Detect which cell encompasses the target text, then output its [X, Y] center coordinate. 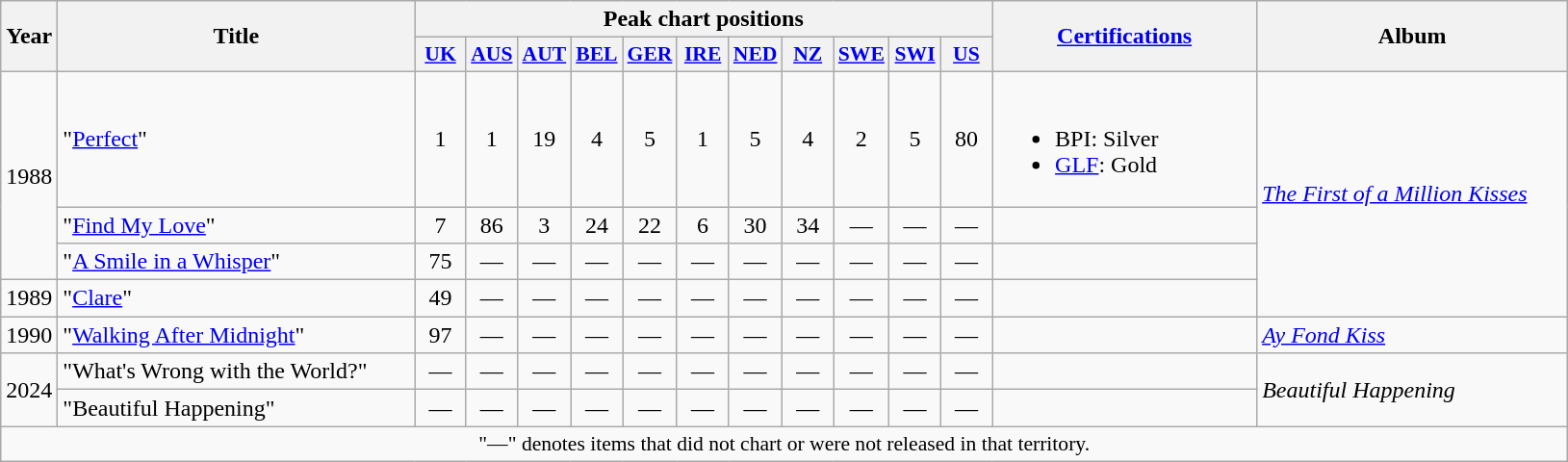
The First of a Million Kisses [1413, 193]
34 [807, 224]
"A Smile in a Whisper" [237, 262]
US [966, 55]
"What's Wrong with the World?" [237, 372]
22 [651, 224]
NZ [807, 55]
Title [237, 37]
24 [597, 224]
GER [651, 55]
"Perfect" [237, 139]
AUT [545, 55]
Album [1413, 37]
97 [441, 335]
"Find My Love" [237, 224]
NED [756, 55]
75 [441, 262]
Year [29, 37]
BEL [597, 55]
6 [703, 224]
Peak chart positions [704, 19]
AUS [491, 55]
BPI: SilverGLF: Gold [1124, 139]
SWE [861, 55]
Ay Fond Kiss [1413, 335]
80 [966, 139]
7 [441, 224]
Certifications [1124, 37]
2 [861, 139]
2024 [29, 390]
UK [441, 55]
19 [545, 139]
Beautiful Happening [1413, 390]
1989 [29, 298]
"—" denotes items that did not chart or were not released in that territory. [784, 444]
"Walking After Midnight" [237, 335]
3 [545, 224]
1990 [29, 335]
IRE [703, 55]
49 [441, 298]
30 [756, 224]
SWI [914, 55]
1988 [29, 175]
86 [491, 224]
"Beautiful Happening" [237, 408]
"Clare" [237, 298]
